Extract the [x, y] coordinate from the center of the cell holding the provided text.  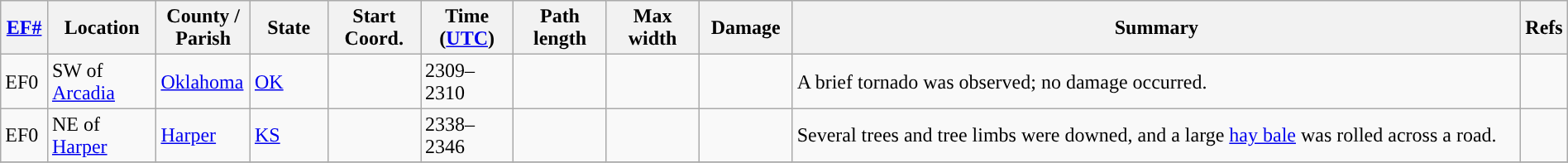
SW of Arcadia [101, 81]
Oklahoma [203, 81]
OK [289, 81]
2338–2346 [467, 136]
Summary [1156, 28]
Start Coord. [374, 28]
Harper [203, 136]
Location [101, 28]
County / Parish [203, 28]
KS [289, 136]
Max width [653, 28]
State [289, 28]
Time (UTC) [467, 28]
Damage [746, 28]
NE of Harper [101, 136]
2309–2310 [467, 81]
Refs [1545, 28]
EF# [25, 28]
Several trees and tree limbs were downed, and a large hay bale was rolled across a road. [1156, 136]
A brief tornado was observed; no damage occurred. [1156, 81]
Path length [560, 28]
